Locate the cell with the specified text and output its (x, y) center coordinate. 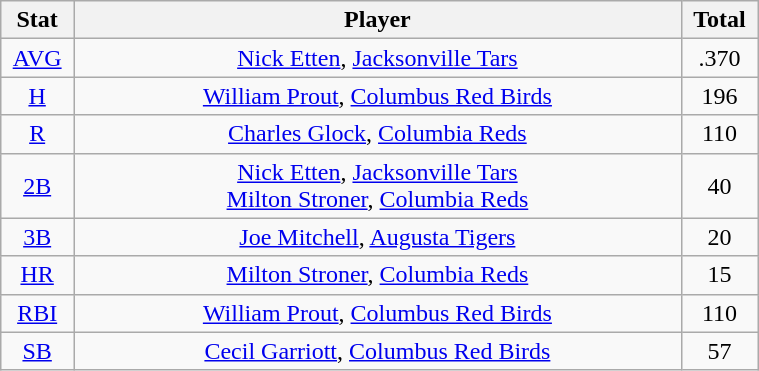
15 (719, 275)
20 (719, 237)
R (38, 134)
196 (719, 96)
40 (719, 186)
Cecil Garriott, Columbus Red Birds (378, 351)
HR (38, 275)
AVG (38, 58)
Joe Mitchell, Augusta Tigers (378, 237)
Player (378, 20)
Stat (38, 20)
Charles Glock, Columbia Reds (378, 134)
57 (719, 351)
Nick Etten, Jacksonville Tars (378, 58)
2B (38, 186)
.370 (719, 58)
3B (38, 237)
Total (719, 20)
Milton Stroner, Columbia Reds (378, 275)
H (38, 96)
Nick Etten, Jacksonville Tars Milton Stroner, Columbia Reds (378, 186)
RBI (38, 313)
SB (38, 351)
